Output the (X, Y) coordinate of the center of the cell containing the given text.  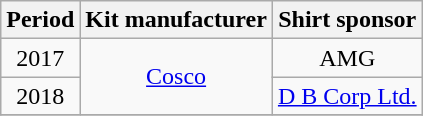
Kit manufacturer (176, 20)
Period (40, 20)
2017 (40, 58)
D B Corp Ltd. (347, 96)
AMG (347, 58)
Shirt sponsor (347, 20)
2018 (40, 96)
Cosco (176, 77)
